Find where the given text appears and provide that cell's center as (X, Y) coordinate. 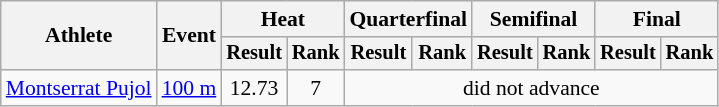
Semifinal (534, 19)
Athlete (79, 36)
Final (656, 19)
Heat (282, 19)
7 (316, 88)
did not advance (531, 88)
Montserrat Pujol (79, 88)
Quarterfinal (408, 19)
Event (190, 36)
12.73 (254, 88)
100 m (190, 88)
